Return the (x, y) coordinate for the center point of the cell that contains the specified text.  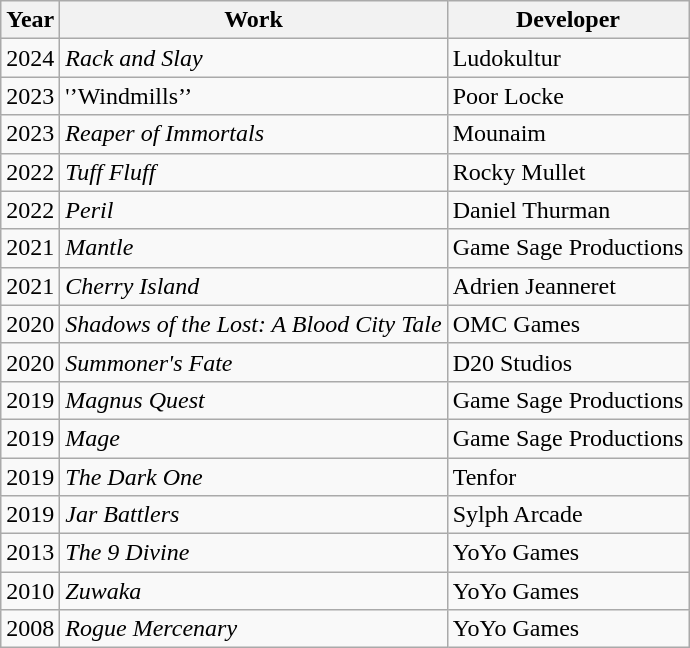
Magnus Quest (254, 400)
Rogue Mercenary (254, 629)
Mage (254, 438)
Developer (568, 20)
Rocky Mullet (568, 172)
Poor Locke (568, 96)
Mounaim (568, 134)
Mantle (254, 248)
'’Windmills’’ (254, 96)
Peril (254, 210)
The 9 Divine (254, 553)
Adrien Jeanneret (568, 286)
2010 (30, 591)
Ludokultur (568, 58)
D20 Studios (568, 362)
Shadows of the Lost: A Blood City Tale (254, 324)
Daniel Thurman (568, 210)
Cherry Island (254, 286)
Reaper of Immortals (254, 134)
Tuff Fluff (254, 172)
Year (30, 20)
The Dark One (254, 477)
Summoner's Fate (254, 362)
Zuwaka (254, 591)
Jar Battlers (254, 515)
2013 (30, 553)
2024 (30, 58)
Sylph Arcade (568, 515)
Tenfor (568, 477)
Rack and Slay (254, 58)
2008 (30, 629)
OMC Games (568, 324)
Work (254, 20)
